Find where the given text appears and provide that cell's center as (x, y) coordinate. 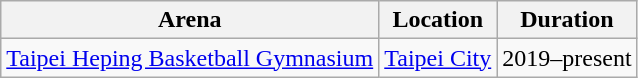
2019–present (567, 58)
Arena (190, 20)
Taipei Heping Basketball Gymnasium (190, 58)
Duration (567, 20)
Taipei City (438, 58)
Location (438, 20)
